From the cell containing the given text, extract its center point as [X, Y] coordinate. 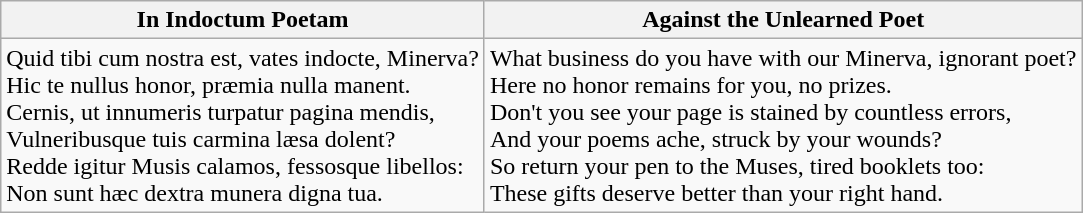
Against the Unlearned Poet [783, 20]
In Indoctum Poetam [243, 20]
